Scan for the cell matching the given text and deliver its [X, Y] coordinate at center. 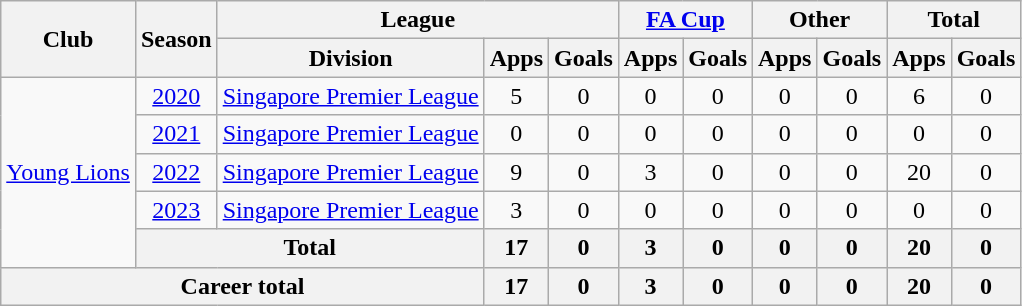
Club [68, 39]
2020 [176, 96]
2022 [176, 172]
Young Lions [68, 172]
Career total [242, 286]
2021 [176, 134]
5 [516, 96]
6 [919, 96]
League [418, 20]
Division [350, 58]
Other [820, 20]
2023 [176, 210]
9 [516, 172]
Season [176, 39]
FA Cup [685, 20]
